Pinpoint the cell where the given text exists, returning its [x, y] midpoint coordinate. 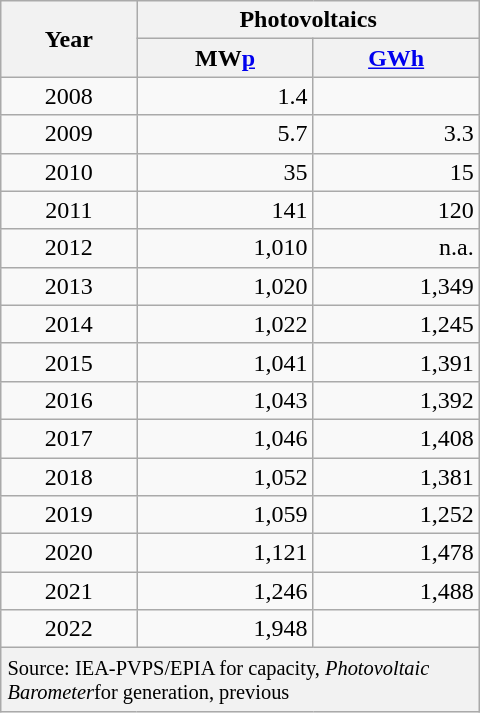
MWp [225, 58]
GWh [396, 58]
2020 [69, 553]
1,043 [225, 400]
120 [396, 210]
1,010 [225, 248]
Year [69, 39]
2009 [69, 134]
2019 [69, 515]
141 [225, 210]
1,245 [396, 324]
1,052 [225, 477]
1,948 [225, 629]
15 [396, 172]
1,391 [396, 362]
1,246 [225, 591]
1,252 [396, 515]
2017 [69, 438]
2015 [69, 362]
1,041 [225, 362]
1,381 [396, 477]
1,059 [225, 515]
1,478 [396, 553]
1,408 [396, 438]
5.7 [225, 134]
2021 [69, 591]
Source: IEA-PVPS/EPIA for capacity, Photovoltaic Barometerfor generation, previous [240, 680]
1,046 [225, 438]
2008 [69, 96]
Photovoltaics [308, 20]
2013 [69, 286]
2022 [69, 629]
2014 [69, 324]
1,349 [396, 286]
2011 [69, 210]
2010 [69, 172]
1,392 [396, 400]
1.4 [225, 96]
1,488 [396, 591]
1,020 [225, 286]
1,121 [225, 553]
1,022 [225, 324]
2016 [69, 400]
35 [225, 172]
2018 [69, 477]
2012 [69, 248]
n.a. [396, 248]
3.3 [396, 134]
